Return the [X, Y] coordinate for the center point of the cell that contains the specified text.  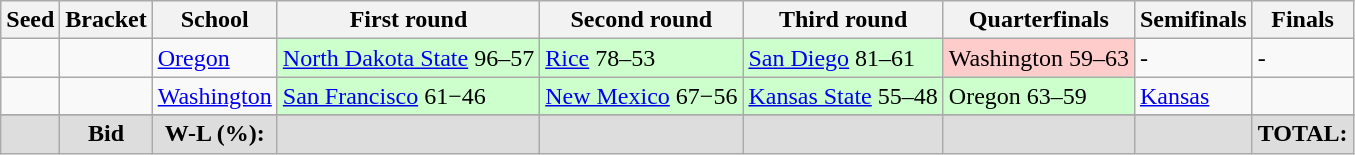
Quarterfinals [1038, 20]
North Dakota State 96–57 [408, 58]
Finals [1302, 20]
San Francisco 61−46 [408, 96]
New Mexico 67−56 [642, 96]
Third round [843, 20]
Kansas [1193, 96]
Oregon 63–59 [1038, 96]
Washington [214, 96]
Kansas State 55–48 [843, 96]
Oregon [214, 58]
Washington 59–63 [1038, 58]
Bid [106, 134]
Bracket [106, 20]
Rice 78–53 [642, 58]
San Diego 81–61 [843, 58]
Seed [30, 20]
TOTAL: [1302, 134]
First round [408, 20]
School [214, 20]
Second round [642, 20]
Semifinals [1193, 20]
W-L (%): [214, 134]
